Provide the [x, y] coordinate of the cell's center where the given text is located.  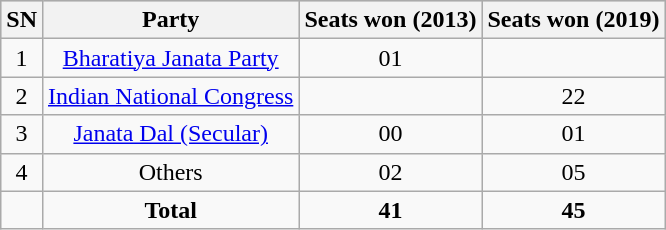
45 [574, 210]
Seats won (2013) [390, 20]
05 [574, 172]
4 [22, 172]
Others [170, 172]
Total [170, 210]
02 [390, 172]
00 [390, 134]
SN [22, 20]
1 [22, 58]
Party [170, 20]
2 [22, 96]
41 [390, 210]
Indian National Congress [170, 96]
3 [22, 134]
Seats won (2019) [574, 20]
Janata Dal (Secular) [170, 134]
Bharatiya Janata Party [170, 58]
22 [574, 96]
